Detect which cell encompasses the target text, then output its [X, Y] center coordinate. 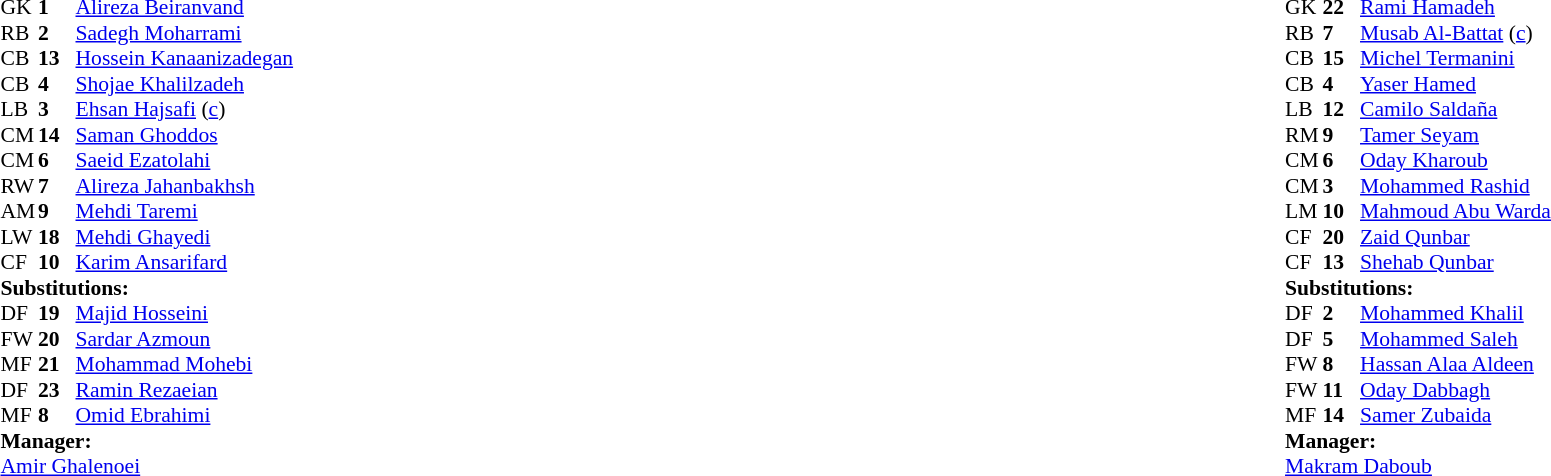
Saeid Ezatolahi [185, 161]
LM [1304, 211]
19 [57, 313]
Mehdi Taremi [185, 211]
Mohammed Rashid [1456, 186]
Mehdi Ghayedi [185, 237]
15 [1342, 59]
Oday Kharoub [1456, 161]
Ramin Rezaeian [185, 390]
11 [1342, 390]
5 [1342, 339]
Tamer Seyam [1456, 135]
Karim Ansarifard [185, 263]
23 [57, 390]
Shehab Qunbar [1456, 263]
Shojae Khalilzadeh [185, 84]
Mahmoud Abu Warda [1456, 211]
Mohammed Saleh [1456, 339]
Alireza Jahanbakhsh [185, 186]
Omid Ebrahimi [185, 415]
RW [19, 186]
18 [57, 237]
Saman Ghoddos [185, 135]
Sadegh Moharrami [185, 33]
Samer Zubaida [1456, 415]
Hossein Kanaanizadegan [185, 59]
Hassan Alaa Aldeen [1456, 365]
12 [1342, 109]
AM [19, 211]
LW [19, 237]
Zaid Qunbar [1456, 237]
Musab Al-Battat (c) [1456, 33]
Sardar Azmoun [185, 339]
Majid Hosseini [185, 313]
RM [1304, 135]
Yaser Hamed [1456, 84]
Mohammad Mohebi [185, 365]
Michel Termanini [1456, 59]
Mohammed Khalil [1456, 313]
Camilo Saldaña [1456, 109]
21 [57, 365]
Ehsan Hajsafi (c) [185, 109]
Oday Dabbagh [1456, 390]
